Return the (X, Y) coordinate for the center point of the cell that contains the specified text.  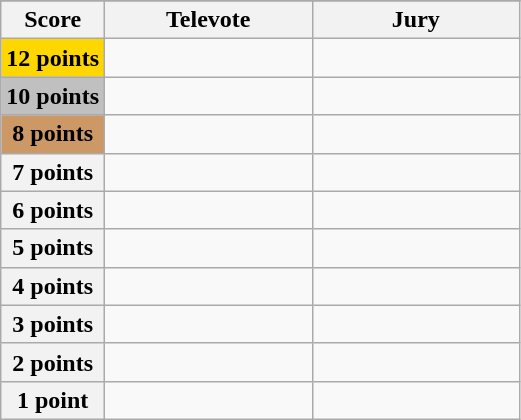
6 points (53, 210)
5 points (53, 248)
Jury (416, 20)
Televote (209, 20)
8 points (53, 134)
2 points (53, 362)
10 points (53, 96)
3 points (53, 324)
Score (53, 20)
1 point (53, 400)
7 points (53, 172)
4 points (53, 286)
12 points (53, 58)
